Return the [x, y] coordinate for the center point of the cell that contains the specified text.  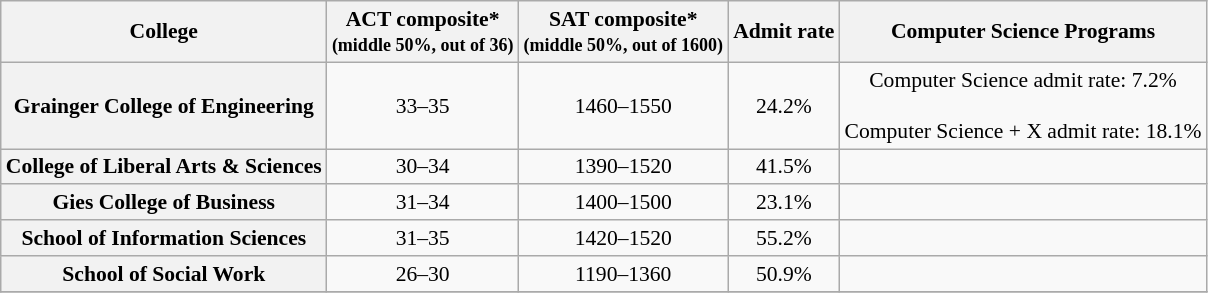
Admit rate [784, 32]
School of Social Work [164, 273]
SAT composite*(middle 50%, out of 1600) [623, 32]
31–35 [423, 238]
30–34 [423, 166]
1190–1360 [623, 273]
31–34 [423, 202]
26–30 [423, 273]
23.1% [784, 202]
1390–1520 [623, 166]
College [164, 32]
Computer Science Programs [1024, 32]
Grainger College of Engineering [164, 106]
1400–1500 [623, 202]
Computer Science admit rate: 7.2%Computer Science + X admit rate: 18.1% [1024, 106]
24.2% [784, 106]
55.2% [784, 238]
41.5% [784, 166]
School of Information Sciences [164, 238]
50.9% [784, 273]
ACT composite*(middle 50%, out of 36) [423, 32]
Gies College of Business [164, 202]
33–35 [423, 106]
College of Liberal Arts & Sciences [164, 166]
1460–1550 [623, 106]
1420–1520 [623, 238]
